Return (X, Y) of the center of cell containing provided text 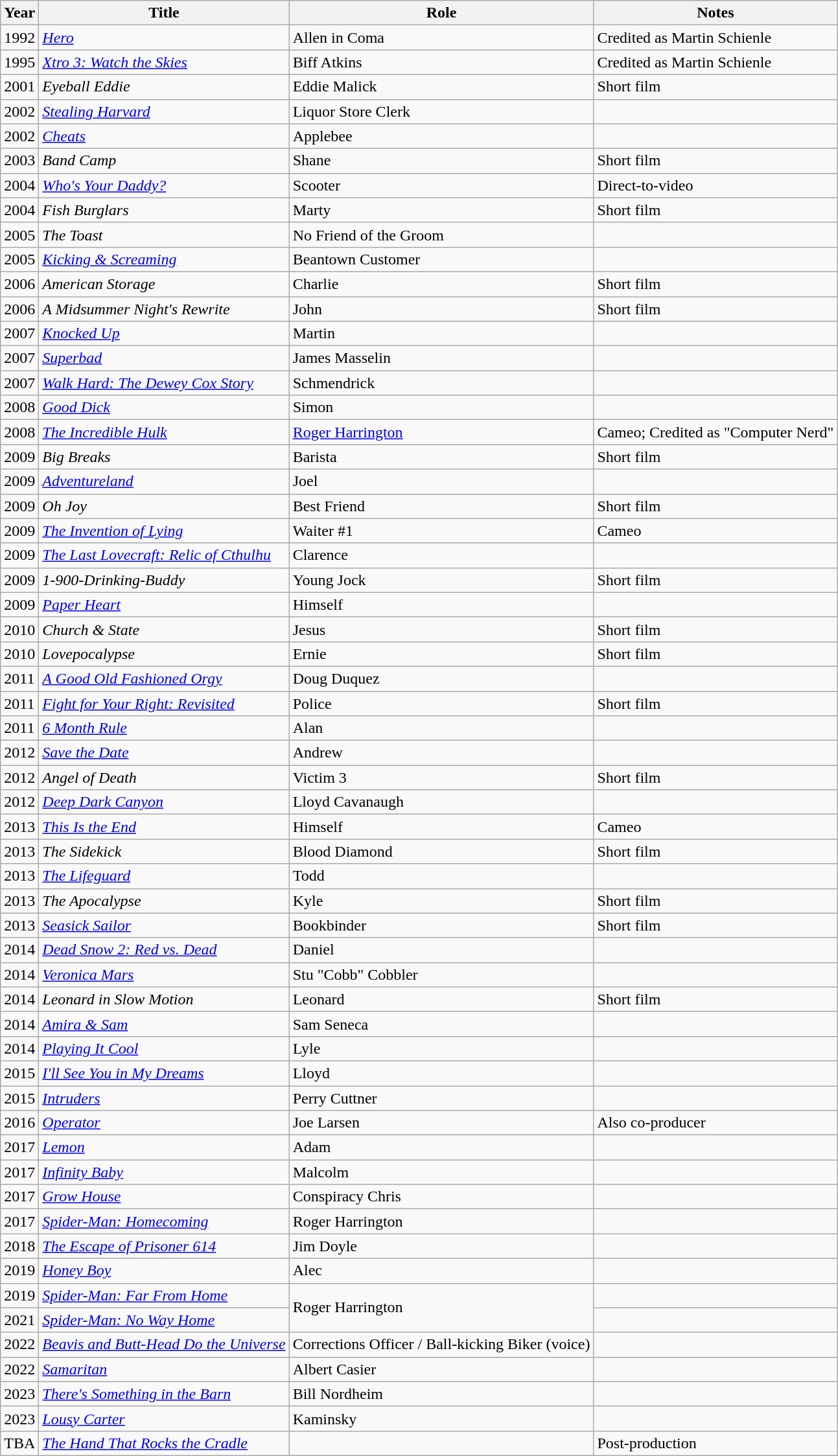
2001 (19, 87)
Cheats (164, 136)
Angel of Death (164, 778)
Best Friend (441, 506)
Big Breaks (164, 457)
Operator (164, 1123)
Stealing Harvard (164, 111)
Hero (164, 38)
Good Dick (164, 408)
Charlie (441, 284)
Daniel (441, 950)
Applebee (441, 136)
Joe Larsen (441, 1123)
Save the Date (164, 753)
Simon (441, 408)
I'll See You in My Dreams (164, 1073)
Bill Nordheim (441, 1394)
Stu "Cobb" Cobbler (441, 975)
Sam Seneca (441, 1024)
Biff Atkins (441, 62)
Liquor Store Clerk (441, 111)
The Lifeguard (164, 876)
Leonard in Slow Motion (164, 999)
Joel (441, 481)
Church & State (164, 629)
Intruders (164, 1098)
Infinity Baby (164, 1172)
Victim 3 (441, 778)
Police (441, 703)
Schmendrick (441, 383)
The Incredible Hulk (164, 432)
Honey Boy (164, 1271)
Beantown Customer (441, 259)
Malcolm (441, 1172)
Veronica Mars (164, 975)
Lousy Carter (164, 1418)
Spider-Man: Far From Home (164, 1295)
Perry Cuttner (441, 1098)
The Last Lovecraft: Relic of Cthulhu (164, 555)
Spider-Man: No Way Home (164, 1320)
Playing It Cool (164, 1048)
Lloyd Cavanaugh (441, 802)
The Apocalypse (164, 901)
Fight for Your Right: Revisited (164, 703)
Young Jock (441, 580)
2018 (19, 1246)
The Toast (164, 235)
Todd (441, 876)
Allen in Coma (441, 38)
Jesus (441, 629)
Dead Snow 2: Red vs. Dead (164, 950)
Kyle (441, 901)
Barista (441, 457)
Eyeball Eddie (164, 87)
There's Something in the Barn (164, 1394)
Shane (441, 161)
Clarence (441, 555)
Band Camp (164, 161)
TBA (19, 1443)
Lovepocalypse (164, 654)
Samaritan (164, 1369)
Alan (441, 728)
1992 (19, 38)
Lloyd (441, 1073)
2016 (19, 1123)
Adam (441, 1148)
Blood Diamond (441, 851)
Kicking & Screaming (164, 259)
Martin (441, 334)
1-900-Drinking-Buddy (164, 580)
Corrections Officer / Ball-kicking Biker (voice) (441, 1345)
Direct-to-video (716, 185)
Oh Joy (164, 506)
Beavis and Butt-Head Do the Universe (164, 1345)
Fish Burglars (164, 210)
The Invention of Lying (164, 531)
Walk Hard: The Dewey Cox Story (164, 383)
Doug Duquez (441, 678)
Title (164, 13)
2021 (19, 1320)
Bookbinder (441, 925)
This Is the End (164, 827)
Also co-producer (716, 1123)
Andrew (441, 753)
Amira & Sam (164, 1024)
The Sidekick (164, 851)
Kaminsky (441, 1418)
A Good Old Fashioned Orgy (164, 678)
Superbad (164, 358)
Ernie (441, 654)
John (441, 309)
American Storage (164, 284)
The Hand That Rocks the Cradle (164, 1443)
Alec (441, 1271)
No Friend of the Groom (441, 235)
Scooter (441, 185)
Eddie Malick (441, 87)
Adventureland (164, 481)
2003 (19, 161)
Role (441, 13)
James Masselin (441, 358)
Knocked Up (164, 334)
Marty (441, 210)
1995 (19, 62)
The Escape of Prisoner 614 (164, 1246)
Cameo; Credited as "Computer Nerd" (716, 432)
Conspiracy Chris (441, 1197)
Lyle (441, 1048)
Spider-Man: Homecoming (164, 1221)
Deep Dark Canyon (164, 802)
Waiter #1 (441, 531)
6 Month Rule (164, 728)
Year (19, 13)
A Midsummer Night's Rewrite (164, 309)
Paper Heart (164, 605)
Leonard (441, 999)
Seasick Sailor (164, 925)
Who's Your Daddy? (164, 185)
Post-production (716, 1443)
Grow House (164, 1197)
Lemon (164, 1148)
Xtro 3: Watch the Skies (164, 62)
Albert Casier (441, 1369)
Jim Doyle (441, 1246)
Notes (716, 13)
